Search for the cell housing the specified text and yield its (X, Y) center coordinate. 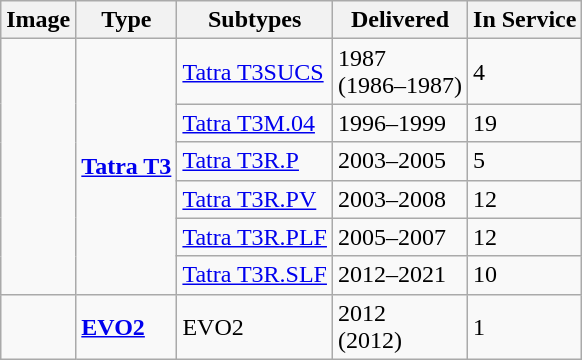
Tatra T3M.04 (255, 123)
5 (525, 161)
4 (525, 72)
1987(1986–1987) (400, 72)
1996–1999 (400, 123)
Type (126, 20)
Tatra T3R.P (255, 161)
Tatra T3R.PV (255, 199)
1 (525, 326)
19 (525, 123)
2003–2008 (400, 199)
Tatra T3R.SLF (255, 275)
2012–2021 (400, 275)
2005–2007 (400, 237)
2003–2005 (400, 161)
Tatra T3SUCS (255, 72)
2012(2012) (400, 326)
10 (525, 275)
Subtypes (255, 20)
Tatra T3 (126, 166)
In Service (525, 20)
Tatra T3R.PLF (255, 237)
Delivered (400, 20)
Image (38, 20)
